Output the [x, y] coordinate of the center of the cell containing the given text.  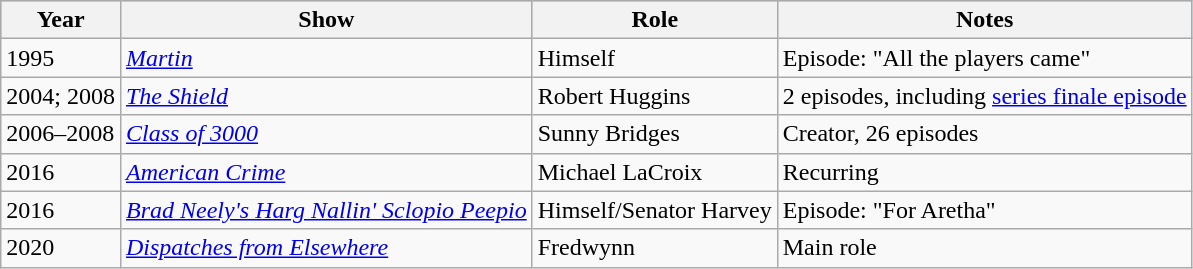
Martin [326, 58]
Year [61, 20]
Robert Huggins [654, 96]
2020 [61, 248]
2006–2008 [61, 134]
Episode: "For Aretha" [984, 210]
Episode: "All the players came" [984, 58]
Dispatches from Elsewhere [326, 248]
Role [654, 20]
Brad Neely's Harg Nallin' Sclopio Peepio [326, 210]
Fredwynn [654, 248]
Creator, 26 episodes [984, 134]
Michael LaCroix [654, 172]
Main role [984, 248]
Class of 3000 [326, 134]
Sunny Bridges [654, 134]
Notes [984, 20]
Recurring [984, 172]
2004; 2008 [61, 96]
2 episodes, including series finale episode [984, 96]
American Crime [326, 172]
Himself [654, 58]
Himself/Senator Harvey [654, 210]
Show [326, 20]
1995 [61, 58]
The Shield [326, 96]
